Return [x, y] of the center of cell containing provided text 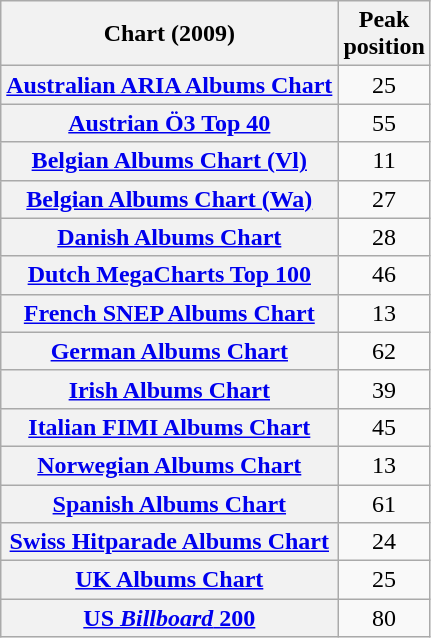
Italian FIMI Albums Chart [170, 427]
Norwegian Albums Chart [170, 465]
Swiss Hitparade Albums Chart [170, 542]
UK Albums Chart [170, 580]
27 [384, 199]
55 [384, 123]
Spanish Albums Chart [170, 503]
Peakposition [384, 34]
24 [384, 542]
46 [384, 275]
Austrian Ö3 Top 40 [170, 123]
45 [384, 427]
Danish Albums Chart [170, 237]
French SNEP Albums Chart [170, 313]
11 [384, 161]
US Billboard 200 [170, 618]
39 [384, 389]
Belgian Albums Chart (Vl) [170, 161]
28 [384, 237]
61 [384, 503]
Dutch MegaCharts Top 100 [170, 275]
80 [384, 618]
German Albums Chart [170, 351]
62 [384, 351]
Irish Albums Chart [170, 389]
Belgian Albums Chart (Wa) [170, 199]
Chart (2009) [170, 34]
Australian ARIA Albums Chart [170, 85]
